Locate the cell with the specified text and output its [X, Y] center coordinate. 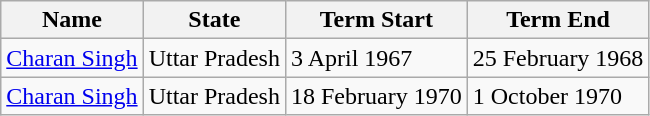
Term Start [376, 20]
1 October 1970 [558, 96]
Term End [558, 20]
State [214, 20]
18 February 1970 [376, 96]
3 April 1967 [376, 58]
Name [72, 20]
25 February 1968 [558, 58]
